Locate the cell with the specified text and output its [x, y] center coordinate. 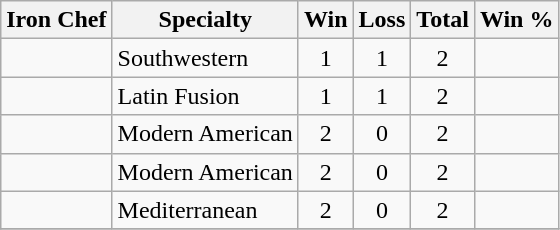
Loss [382, 20]
Win [326, 20]
Latin Fusion [205, 96]
Mediterranean [205, 210]
Total [443, 20]
Specialty [205, 20]
Southwestern [205, 58]
Iron Chef [56, 20]
Win % [516, 20]
